Scan for the cell matching the given text and deliver its [x, y] coordinate at center. 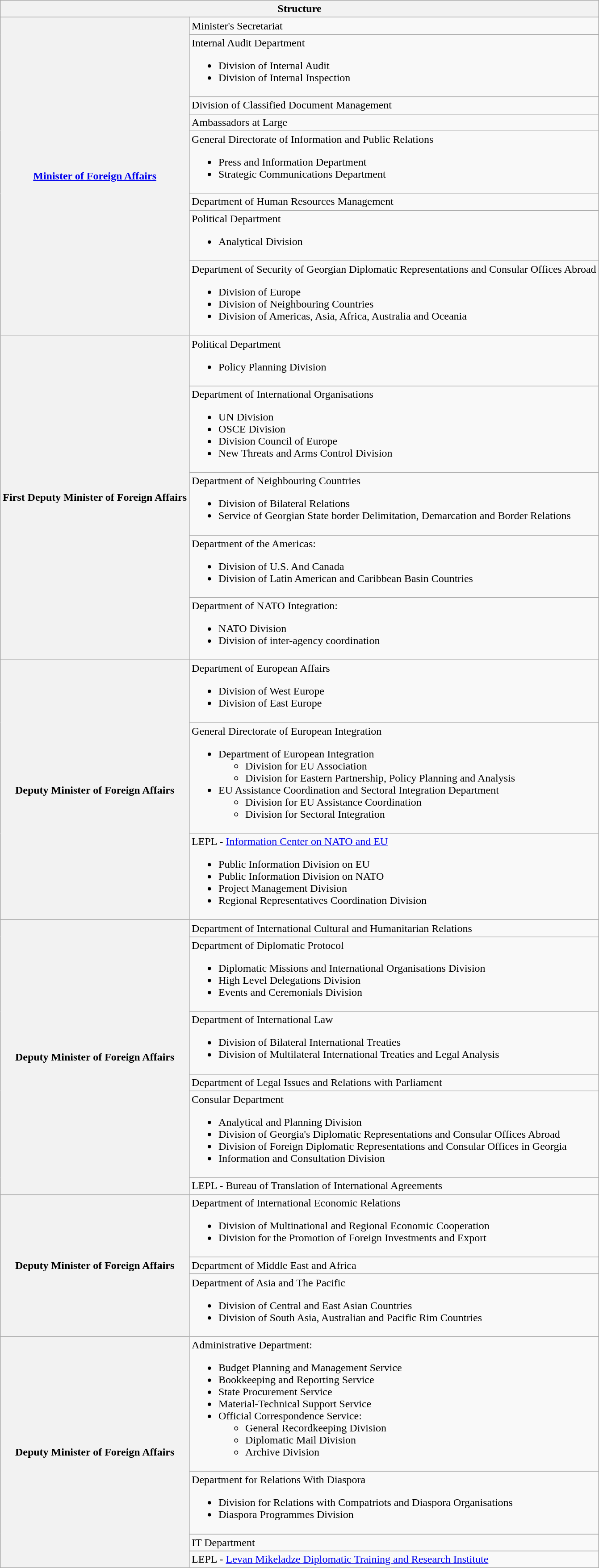
LEPL - Levan Mikeladze Diplomatic Training and Research Institute [394, 1560]
Political DepartmentAnalytical Division [394, 236]
Department of International Cultural and Humanitarian Relations [394, 928]
Department of Neighbouring CountriesDivision of Bilateral RelationsService of Georgian State border Delimitation, Demarcation and Border Relations [394, 503]
Department of the Americas:Division of U.S. And CanadaDivision of Latin American and Caribbean Basin Countries [394, 566]
Department of Asia and The PacificDivision of Central and East Asian CountriesDivision of South Asia, Australian and Pacific Rim Countries [394, 1305]
Internal Audit DepartmentDivision of Internal AuditDivision of Internal Inspection [394, 66]
Department of International OrganisationsUN DivisionOSCE DivisionDivision Council of EuropeNew Threats and Arms Control Division [394, 429]
Department for Relations With DiasporaDivision for Relations with Compatriots and Diaspora OrganisationsDiaspora Programmes Division [394, 1502]
Minister's Secretariat [394, 26]
Department of Human Resources Management [394, 202]
IT Department [394, 1542]
First Deputy Minister of Foreign Affairs [95, 497]
LEPL - Bureau of Translation of International Agreements [394, 1186]
Ambassadors at Large [394, 122]
Political DepartmentPolicy Planning Division [394, 361]
Division of Classified Document Management [394, 105]
Minister of Foreign Affairs [95, 176]
Department of Middle East and Africa [394, 1265]
Structure [299, 9]
Department of International LawDivision of Bilateral International TreatiesDivision of Multilateral International Treaties and Legal Analysis [394, 1043]
General Directorate of Information and Public RelationsPress and Information DepartmentStrategic Communications Department [394, 162]
Department of European AffairsDivision of West EuropeDivision of East Europe [394, 691]
Department of NATO Integration:NATO DivisionDivision of inter-agency coordination [394, 629]
Department of Legal Issues and Relations with Parliament [394, 1082]
